Pinpoint the cell where the given text exists, returning its [X, Y] midpoint coordinate. 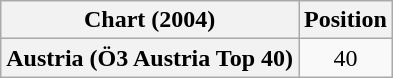
40 [346, 58]
Austria (Ö3 Austria Top 40) [150, 58]
Position [346, 20]
Chart (2004) [150, 20]
